Provide the (X, Y) coordinate of the cell's center where the given text is located.  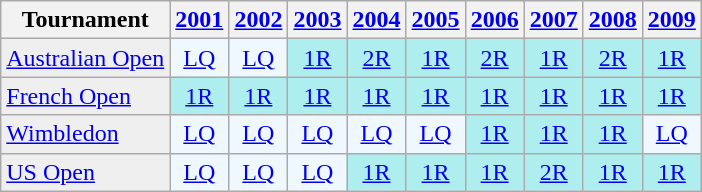
Australian Open (86, 58)
2003 (318, 20)
2001 (200, 20)
2002 (258, 20)
2009 (672, 20)
2004 (376, 20)
US Open (86, 172)
French Open (86, 96)
2005 (436, 20)
2006 (494, 20)
2008 (612, 20)
2007 (554, 20)
Wimbledon (86, 134)
Tournament (86, 20)
